Extract the [X, Y] coordinate from the center of the cell holding the provided text.  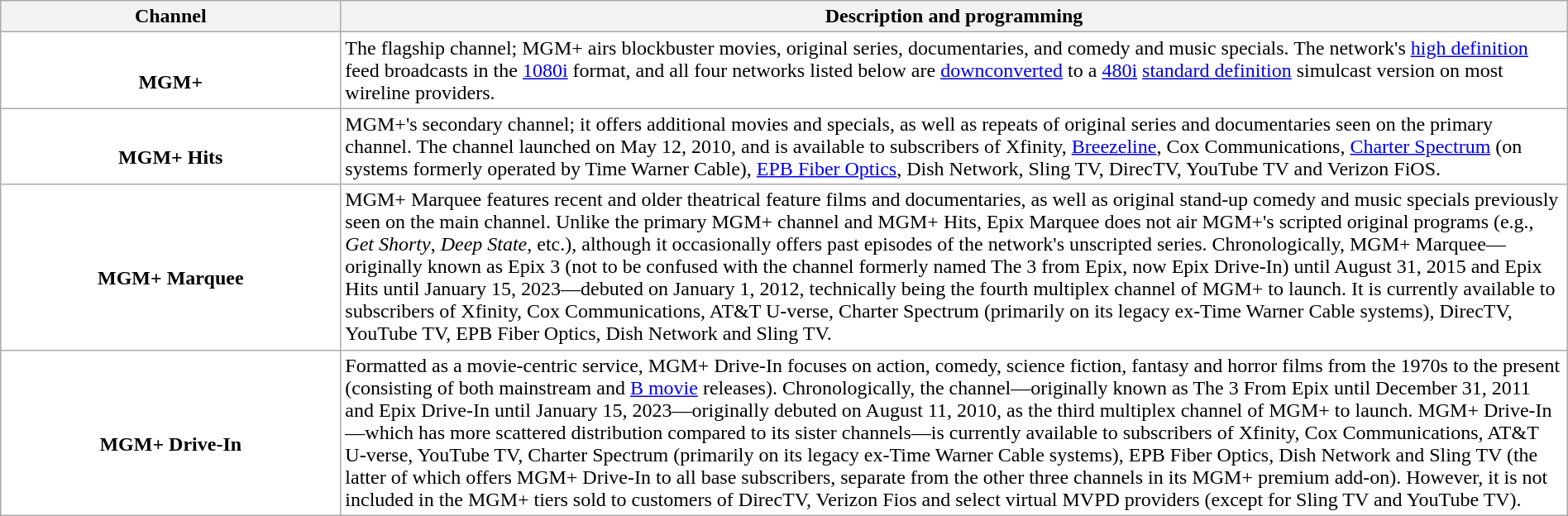
MGM+ Drive-In [170, 432]
MGM+ [170, 70]
Channel [170, 17]
Description and programming [954, 17]
MGM+ Marquee [170, 267]
MGM+ Hits [170, 146]
